Extract the (X, Y) coordinate from the center of the cell holding the provided text.  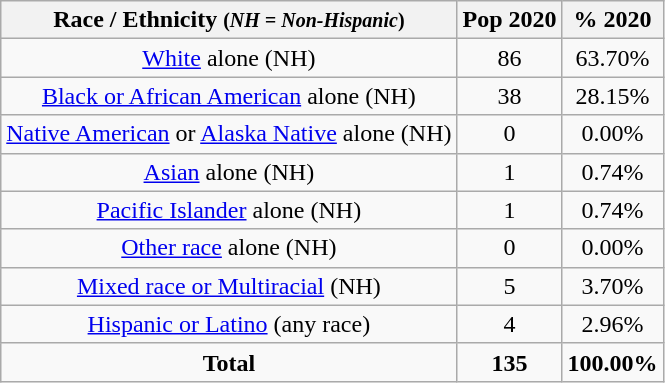
100.00% (612, 362)
Asian alone (NH) (229, 172)
Other race alone (NH) (229, 248)
Hispanic or Latino (any race) (229, 324)
Race / Ethnicity (NH = Non-Hispanic) (229, 20)
28.15% (612, 96)
2.96% (612, 324)
Pop 2020 (510, 20)
Pacific Islander alone (NH) (229, 210)
38 (510, 96)
86 (510, 58)
Black or African American alone (NH) (229, 96)
Native American or Alaska Native alone (NH) (229, 134)
63.70% (612, 58)
5 (510, 286)
Total (229, 362)
4 (510, 324)
Mixed race or Multiracial (NH) (229, 286)
White alone (NH) (229, 58)
% 2020 (612, 20)
135 (510, 362)
3.70% (612, 286)
